Pinpoint the cell where the given text exists, returning its (X, Y) midpoint coordinate. 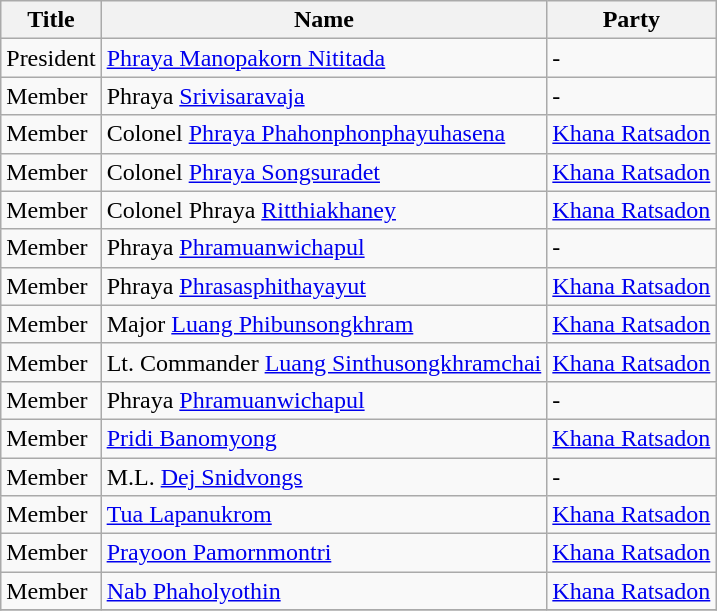
Pridi Banomyong (324, 438)
Name (324, 20)
Phraya Phrasasphithayayut (324, 286)
Colonel Phraya Ritthiakhaney (324, 210)
President (51, 58)
Tua Lapanukrom (324, 515)
Major Luang Phibunsongkhram (324, 324)
Phraya Srivisaravaja (324, 96)
Colonel Phraya Songsuradet (324, 172)
M.L. Dej Snidvongs (324, 477)
Colonel Phraya Phahonphonphayuhasena (324, 134)
Nab Phaholyothin (324, 591)
Prayoon Pamornmontri (324, 553)
Title (51, 20)
Lt. Commander Luang Sinthusongkhramchai (324, 362)
Party (632, 20)
Phraya Manopakorn Nititada (324, 58)
